Find where the given text appears and provide that cell's center as (X, Y) coordinate. 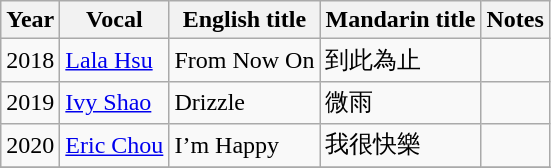
Notes (515, 20)
我很快樂 (400, 146)
English title (244, 20)
2019 (30, 102)
Vocal (114, 20)
Drizzle (244, 102)
I’m Happy (244, 146)
Eric Chou (114, 146)
2018 (30, 60)
Year (30, 20)
2020 (30, 146)
Ivy Shao (114, 102)
From Now On (244, 60)
到此為止 (400, 60)
微雨 (400, 102)
Mandarin title (400, 20)
Lala Hsu (114, 60)
